Find where the given text appears and provide that cell's center as (x, y) coordinate. 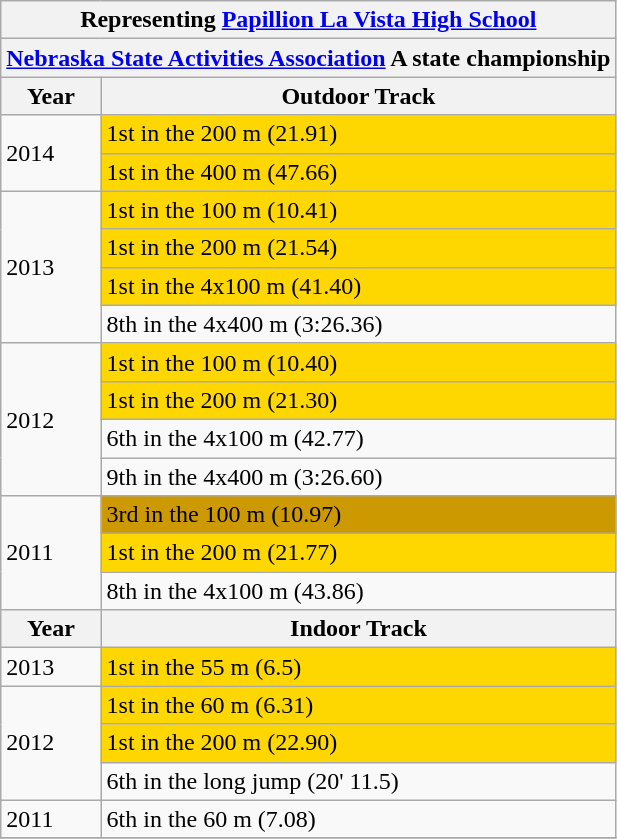
8th in the 4x400 m (3:26.36) (358, 324)
1st in the 200 m (21.77) (358, 553)
1st in the 200 m (21.30) (358, 400)
9th in the 4x400 m (3:26.60) (358, 477)
6th in the 60 m (7.08) (358, 819)
6th in the long jump (20' 11.5) (358, 781)
3rd in the 100 m (10.97) (358, 515)
1st in the 400 m (47.66) (358, 172)
1st in the 200 m (21.91) (358, 134)
1st in the 200 m (21.54) (358, 248)
1st in the 55 m (6.5) (358, 667)
Outdoor Track (358, 96)
8th in the 4x100 m (43.86) (358, 591)
2014 (51, 153)
6th in the 4x100 m (42.77) (358, 438)
1st in the 4x100 m (41.40) (358, 286)
Indoor Track (358, 629)
Representing Papillion La Vista High School (308, 20)
1st in the 100 m (10.41) (358, 210)
1st in the 60 m (6.31) (358, 705)
1st in the 200 m (22.90) (358, 743)
1st in the 100 m (10.40) (358, 362)
Nebraska State Activities Association A state championship (308, 58)
